Output the [x, y] coordinate of the center of the cell containing the given text.  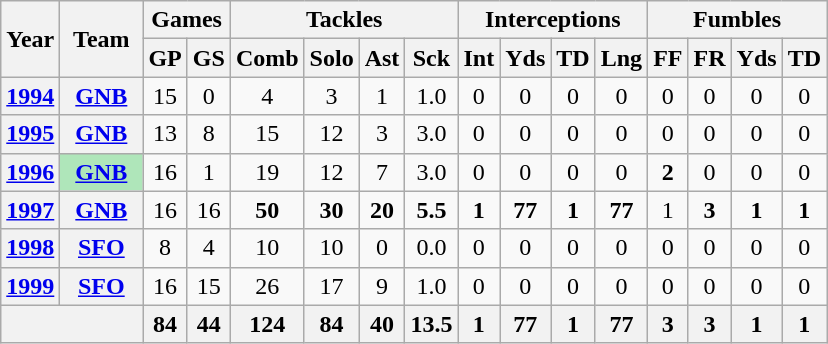
GS [208, 58]
26 [267, 286]
1997 [30, 210]
Year [30, 39]
1999 [30, 286]
30 [332, 210]
1995 [30, 134]
Int [479, 58]
FF [668, 58]
9 [382, 286]
Lng [621, 58]
Fumbles [738, 20]
13 [165, 134]
40 [382, 324]
Sck [432, 58]
124 [267, 324]
Team [102, 39]
20 [382, 210]
17 [332, 286]
5.5 [432, 210]
GP [165, 58]
Ast [382, 58]
FR [710, 58]
1996 [30, 172]
1998 [30, 248]
Solo [332, 58]
44 [208, 324]
0.0 [432, 248]
7 [382, 172]
50 [267, 210]
Interceptions [553, 20]
1994 [30, 96]
Games [186, 20]
Tackles [344, 20]
13.5 [432, 324]
19 [267, 172]
2 [668, 172]
Comb [267, 58]
